Determine the [X, Y] coordinate at the center of the cell enclosing the given text.  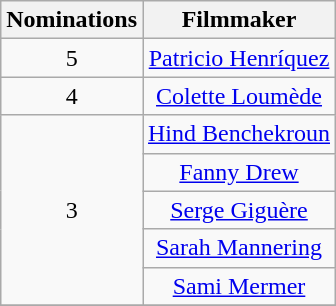
Filmmaker [238, 20]
3 [72, 210]
Patricio Henríquez [238, 58]
Serge Giguère [238, 210]
Hind Benchekroun [238, 134]
Sami Mermer [238, 286]
4 [72, 96]
Nominations [72, 20]
Sarah Mannering [238, 248]
Colette Loumède [238, 96]
Fanny Drew [238, 172]
5 [72, 58]
